Extract the (x, y) coordinate from the center of the cell holding the provided text.  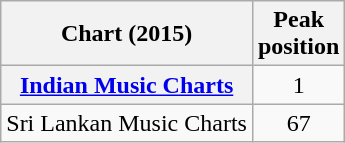
67 (298, 123)
Peakposition (298, 34)
Sri Lankan Music Charts (127, 123)
Chart (2015) (127, 34)
1 (298, 85)
Indian Music Charts (127, 85)
